Output the (X, Y) coordinate of the center of the cell containing the given text.  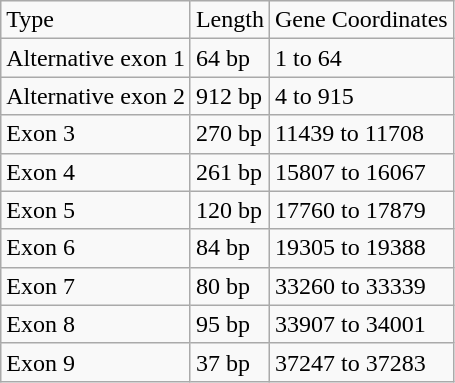
Type (96, 20)
270 bp (230, 134)
Exon 6 (96, 248)
Exon 3 (96, 134)
80 bp (230, 286)
33907 to 34001 (361, 324)
17760 to 17879 (361, 210)
912 bp (230, 96)
Alternative exon 1 (96, 58)
Exon 8 (96, 324)
120 bp (230, 210)
19305 to 19388 (361, 248)
Exon 5 (96, 210)
64 bp (230, 58)
84 bp (230, 248)
261 bp (230, 172)
Alternative exon 2 (96, 96)
Exon 7 (96, 286)
1 to 64 (361, 58)
Exon 9 (96, 362)
95 bp (230, 324)
Length (230, 20)
11439 to 11708 (361, 134)
37 bp (230, 362)
15807 to 16067 (361, 172)
Gene Coordinates (361, 20)
4 to 915 (361, 96)
37247 to 37283 (361, 362)
Exon 4 (96, 172)
33260 to 33339 (361, 286)
